Scan for the cell matching the given text and deliver its [X, Y] coordinate at center. 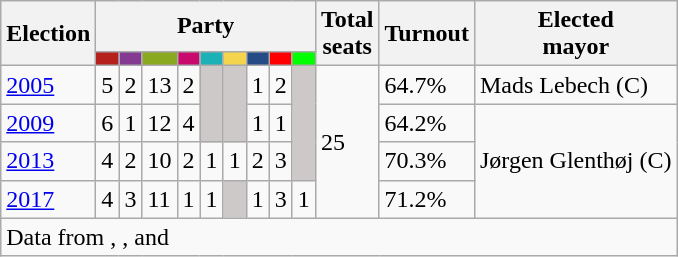
2013 [48, 161]
Electedmayor [576, 34]
64.2% [427, 123]
2005 [48, 85]
13 [160, 85]
5 [108, 85]
Totalseats [347, 34]
Jørgen Glenthøj (C) [576, 161]
2009 [48, 123]
71.2% [427, 199]
Election [48, 34]
64.7% [427, 85]
25 [347, 142]
Mads Lebech (C) [576, 85]
Turnout [427, 34]
2017 [48, 199]
Party [206, 26]
10 [160, 161]
Data from , , and [339, 237]
12 [160, 123]
6 [108, 123]
70.3% [427, 161]
11 [160, 199]
